Search for the cell housing the specified text and yield its (x, y) center coordinate. 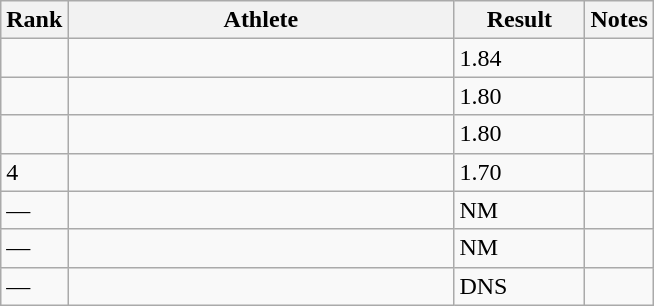
Notes (619, 20)
Athlete (261, 20)
Rank (34, 20)
Result (520, 20)
DNS (520, 286)
1.84 (520, 58)
1.70 (520, 172)
4 (34, 172)
